Detect which cell encompasses the target text, then output its (x, y) center coordinate. 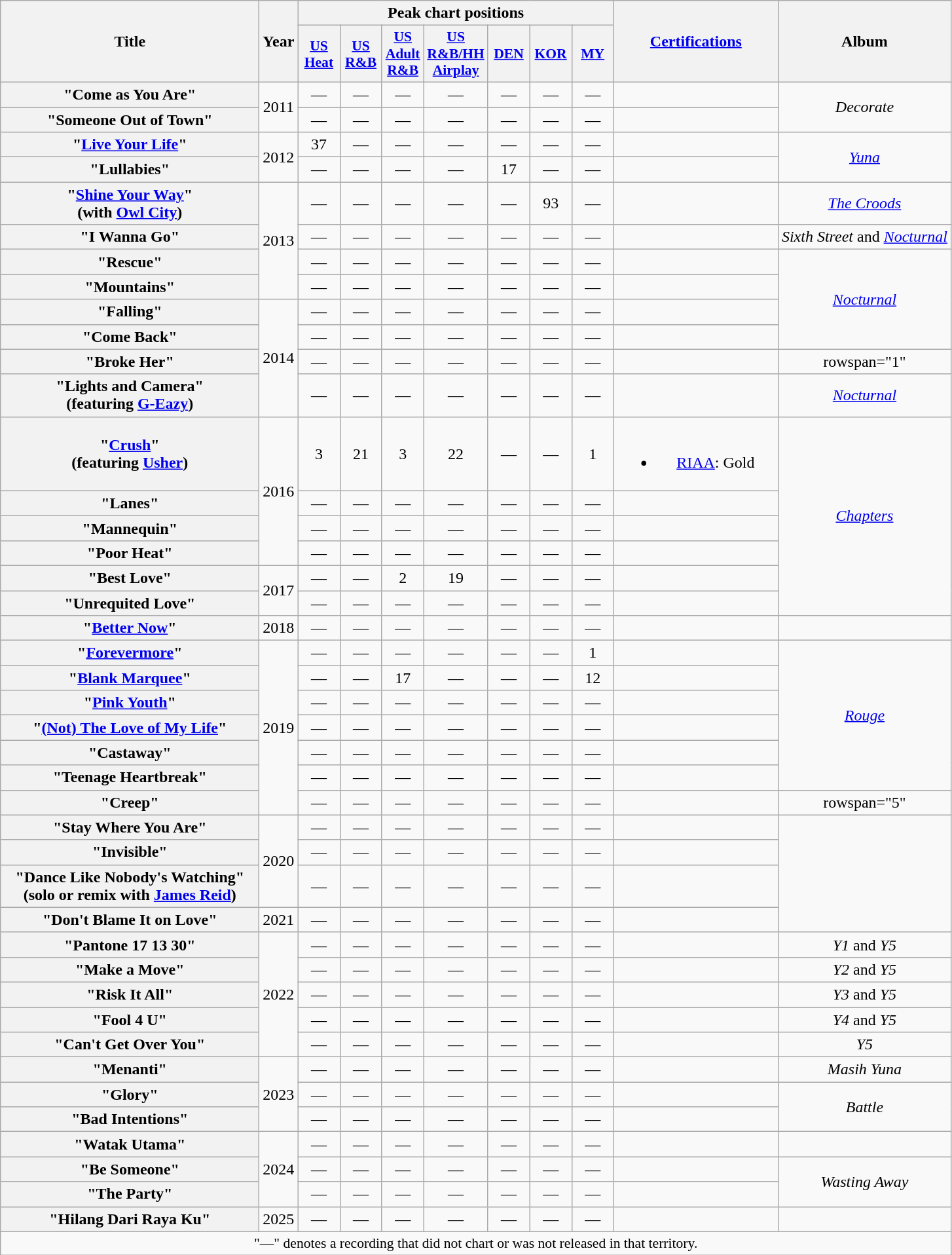
"Risk It All" (130, 994)
"(Not) The Love of My Life" (130, 728)
rowspan="1" (864, 362)
"Be Someone" (130, 1169)
"The Party" (130, 1194)
37 (319, 145)
Certifications (695, 42)
2017 (279, 590)
US R&B (361, 54)
Rouge (864, 715)
US Adult R&B (403, 54)
"Come as You Are" (130, 94)
"Invisible" (130, 852)
2022 (279, 994)
"Mannequin" (130, 528)
"Live Your Life" (130, 145)
"Unrequited Love" (130, 603)
US R&B/HH Airplay (456, 54)
Peak chart positions (456, 13)
"Lanes" (130, 503)
"Poor Heat" (130, 553)
Battle (864, 1107)
Album (864, 42)
"Mountains" (130, 287)
DEN (509, 54)
KOR (551, 54)
2021 (279, 920)
"Menanti" (130, 1070)
2016 (279, 491)
"Pantone 17 13 30" (130, 945)
"Pink Youth" (130, 703)
Chapters (864, 516)
"Shine Your Way"(with Owl City) (130, 203)
"Come Back" (130, 337)
"Blank Marquee" (130, 678)
2 (403, 578)
Y5 (864, 1045)
"Don't Blame It on Love" (130, 920)
"Lullabies" (130, 170)
"Forevermore" (130, 653)
12 (593, 678)
2020 (279, 861)
2012 (279, 157)
"Better Now" (130, 628)
"Crush"(featuring Usher) (130, 453)
2019 (279, 728)
"Falling" (130, 312)
"Castaway" (130, 753)
"Watak Utama" (130, 1144)
"Hilang Dari Raya Ku" (130, 1219)
"Stay Where You Are" (130, 827)
Year (279, 42)
"Best Love" (130, 578)
2025 (279, 1219)
"—" denotes a recording that did not chart or was not released in that territory. (476, 1243)
2018 (279, 628)
19 (456, 578)
"Make a Move" (130, 969)
"I Wanna Go" (130, 237)
Y3 and Y5 (864, 994)
RIAA: Gold (695, 453)
21 (361, 453)
MY (593, 54)
Y4 and Y5 (864, 1020)
US Heat (319, 54)
22 (456, 453)
2013 (279, 241)
Sixth Street and Nocturnal (864, 237)
"Bad Intentions" (130, 1119)
The Croods (864, 203)
"Glory" (130, 1095)
Decorate (864, 107)
Wasting Away (864, 1182)
"Someone Out of Town" (130, 120)
rowspan="5" (864, 802)
"Lights and Camera"(featuring G-Eazy) (130, 396)
"Can't Get Over You" (130, 1045)
2014 (279, 358)
"Teenage Heartbreak" (130, 777)
93 (551, 203)
Masih Yuna (864, 1070)
2011 (279, 107)
2024 (279, 1169)
"Rescue" (130, 262)
"Dance Like Nobody's Watching"(solo or remix with James Reid) (130, 886)
2023 (279, 1095)
Yuna (864, 157)
"Creep" (130, 802)
"Broke Her" (130, 362)
Y2 and Y5 (864, 969)
Y1 and Y5 (864, 945)
"Fool 4 U" (130, 1020)
Title (130, 42)
